Return [X, Y] of the center of cell containing provided text 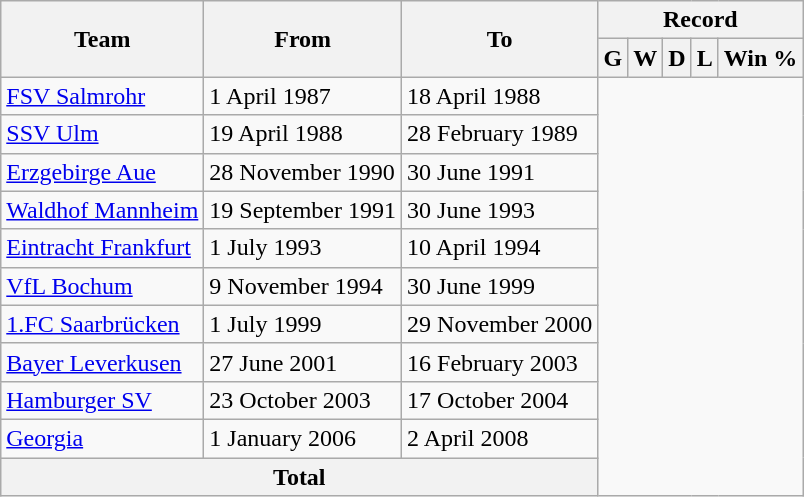
To [500, 39]
L [704, 58]
23 October 2003 [303, 400]
Record [700, 20]
19 September 1991 [303, 210]
Erzgebirge Aue [102, 172]
16 February 2003 [500, 362]
18 April 1988 [500, 96]
1 January 2006 [303, 438]
30 June 1991 [500, 172]
2 April 2008 [500, 438]
19 April 1988 [303, 134]
Win % [760, 58]
17 October 2004 [500, 400]
Team [102, 39]
Georgia [102, 438]
28 November 1990 [303, 172]
Total [300, 477]
30 June 1993 [500, 210]
W [646, 58]
G [613, 58]
Eintracht Frankfurt [102, 248]
Hamburger SV [102, 400]
9 November 1994 [303, 286]
1 July 1999 [303, 324]
27 June 2001 [303, 362]
10 April 1994 [500, 248]
29 November 2000 [500, 324]
Bayer Leverkusen [102, 362]
30 June 1999 [500, 286]
1.FC Saarbrücken [102, 324]
SSV Ulm [102, 134]
VfL Bochum [102, 286]
Waldhof Mannheim [102, 210]
28 February 1989 [500, 134]
1 April 1987 [303, 96]
1 July 1993 [303, 248]
From [303, 39]
FSV Salmrohr [102, 96]
D [677, 58]
